Scan for the cell matching the given text and deliver its [x, y] coordinate at center. 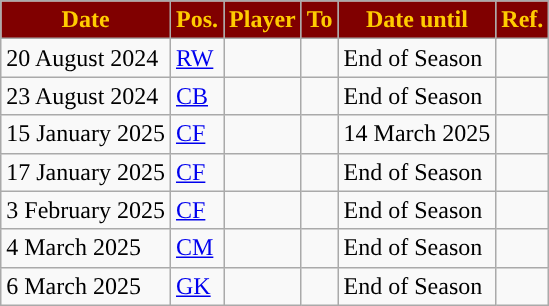
Player [263, 20]
CB [196, 96]
4 March 2025 [86, 248]
Ref. [522, 20]
CM [196, 248]
Pos. [196, 20]
14 March 2025 [417, 134]
To [320, 20]
20 August 2024 [86, 58]
Date until [417, 20]
GK [196, 286]
17 January 2025 [86, 172]
15 January 2025 [86, 134]
23 August 2024 [86, 96]
3 February 2025 [86, 210]
Date [86, 20]
RW [196, 58]
6 March 2025 [86, 286]
